Extract the (X, Y) coordinate from the center of the cell holding the provided text.  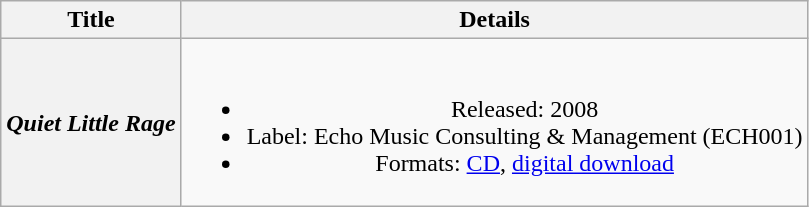
Details (494, 20)
Title (91, 20)
Quiet Little Rage (91, 122)
Released: 2008Label: Echo Music Consulting & Management (ECH001)Formats: CD, digital download (494, 122)
